Scan for the cell matching the given text and deliver its (X, Y) coordinate at center. 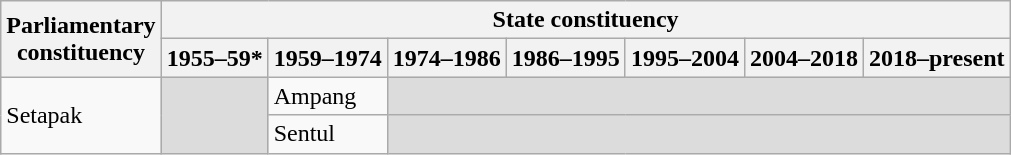
State constituency (586, 20)
1955–59* (214, 58)
Setapak (81, 115)
Sentul (328, 134)
1995–2004 (684, 58)
2004–2018 (804, 58)
1986–1995 (566, 58)
Ampang (328, 96)
2018–present (936, 58)
Parliamentaryconstituency (81, 39)
1959–1974 (328, 58)
1974–1986 (446, 58)
